Locate the cell with the specified text and output its (x, y) center coordinate. 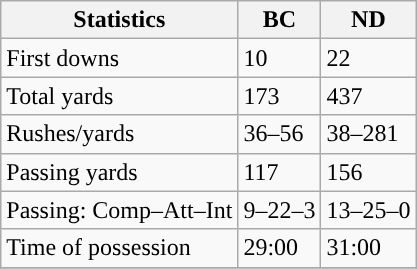
173 (280, 96)
Rushes/yards (120, 134)
BC (280, 20)
36–56 (280, 134)
10 (280, 58)
22 (368, 58)
9–22–3 (280, 210)
31:00 (368, 248)
38–281 (368, 134)
29:00 (280, 248)
Total yards (120, 96)
Statistics (120, 20)
Time of possession (120, 248)
437 (368, 96)
First downs (120, 58)
13–25–0 (368, 210)
Passing: Comp–Att–Int (120, 210)
ND (368, 20)
Passing yards (120, 172)
117 (280, 172)
156 (368, 172)
